Search for the cell housing the specified text and yield its (X, Y) center coordinate. 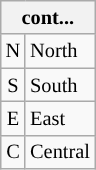
South (60, 85)
Central (60, 152)
North (60, 51)
East (60, 118)
E (13, 118)
S (13, 85)
cont... (48, 17)
N (13, 51)
C (13, 152)
